Pinpoint the cell where the given text exists, returning its [x, y] midpoint coordinate. 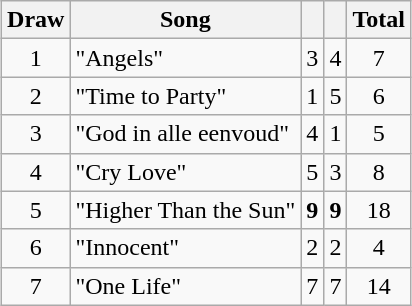
Song [186, 20]
"Cry Love" [186, 172]
14 [379, 286]
"Angels" [186, 58]
"God in alle eenvoud" [186, 134]
"Innocent" [186, 248]
"Higher Than the Sun" [186, 210]
Total [379, 20]
"One Life" [186, 286]
18 [379, 210]
Draw [36, 20]
8 [379, 172]
"Time to Party" [186, 96]
